Extract the (X, Y) coordinate from the center of the cell holding the provided text.  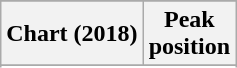
Chart (2018) (72, 34)
Peakposition (189, 34)
